Find where the given text appears and provide that cell's center as [x, y] coordinate. 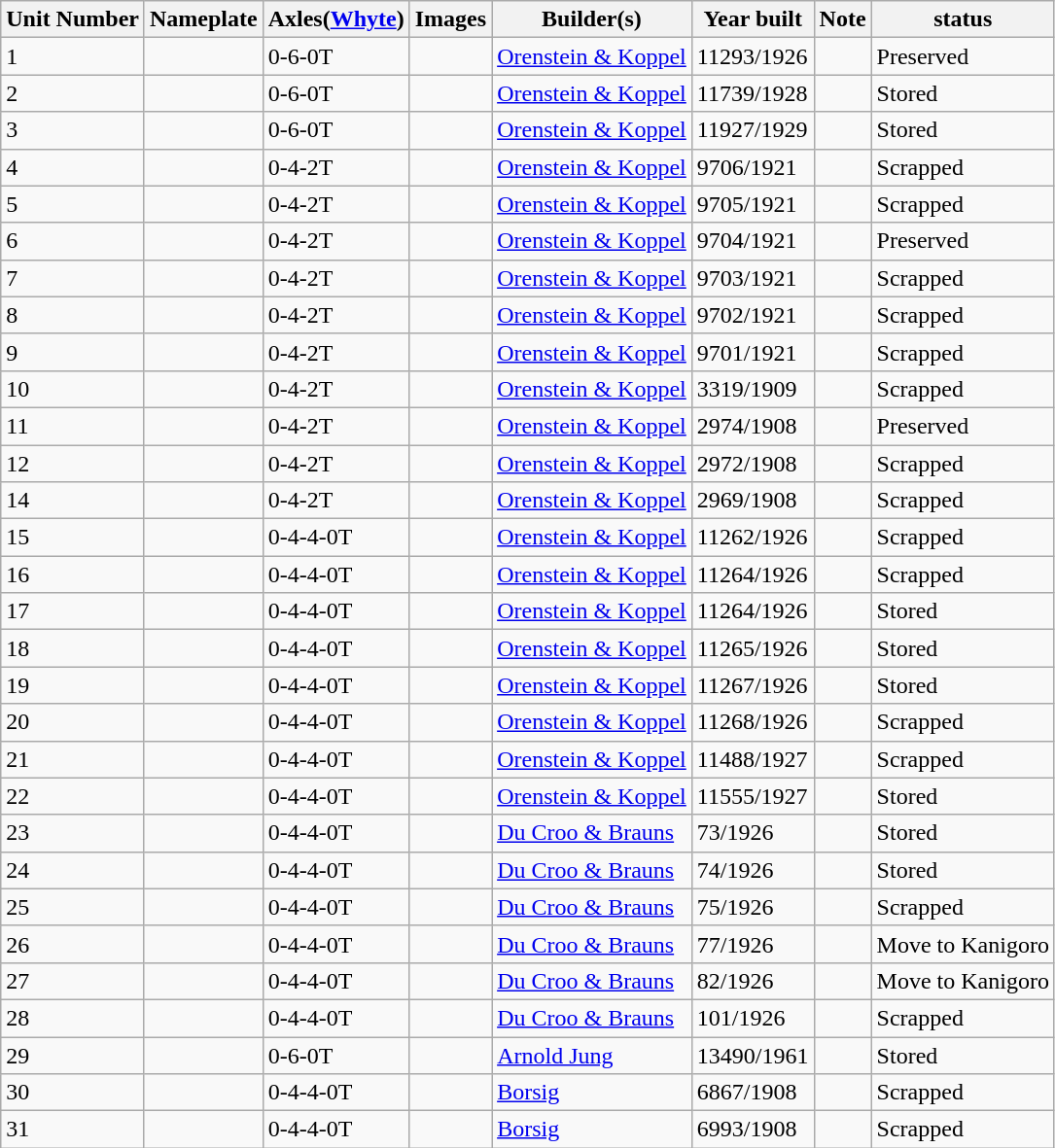
9701/1921 [753, 352]
29 [73, 1055]
Note [842, 19]
11927/1929 [753, 130]
77/1926 [753, 944]
8 [73, 315]
75/1926 [753, 907]
6867/1908 [753, 1093]
9704/1921 [753, 241]
status [963, 19]
73/1926 [753, 833]
2974/1908 [753, 426]
Builder(s) [592, 19]
11268/1926 [753, 722]
6 [73, 241]
17 [73, 611]
15 [73, 538]
9706/1921 [753, 167]
11293/1926 [753, 56]
21 [73, 759]
11267/1926 [753, 685]
16 [73, 574]
23 [73, 833]
Axles(Whyte) [336, 19]
9703/1921 [753, 278]
31 [73, 1130]
11 [73, 426]
4 [73, 167]
26 [73, 944]
11739/1928 [753, 93]
2 [73, 93]
20 [73, 722]
5 [73, 204]
22 [73, 796]
28 [73, 1018]
11262/1926 [753, 538]
10 [73, 389]
Arnold Jung [592, 1055]
18 [73, 648]
7 [73, 278]
3319/1909 [753, 389]
101/1926 [753, 1018]
24 [73, 870]
9702/1921 [753, 315]
3 [73, 130]
9705/1921 [753, 204]
2972/1908 [753, 464]
82/1926 [753, 981]
9 [73, 352]
6993/1908 [753, 1130]
Unit Number [73, 19]
19 [73, 685]
13490/1961 [753, 1055]
14 [73, 501]
11265/1926 [753, 648]
11555/1927 [753, 796]
27 [73, 981]
Nameplate [203, 19]
Images [450, 19]
12 [73, 464]
30 [73, 1093]
11488/1927 [753, 759]
74/1926 [753, 870]
25 [73, 907]
Year built [753, 19]
2969/1908 [753, 501]
1 [73, 56]
